Extract the (x, y) coordinate from the center of the cell holding the provided text.  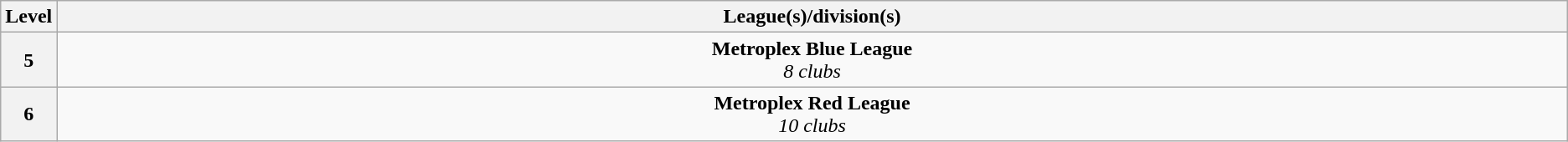
5 (28, 60)
Metroplex Red League10 clubs (812, 114)
6 (28, 114)
Metroplex Blue League8 clubs (812, 60)
Level (28, 17)
League(s)/division(s) (812, 17)
